Pinpoint the cell where the given text exists, returning its [x, y] midpoint coordinate. 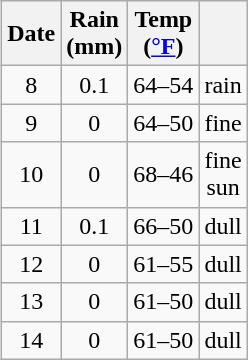
64–50 [164, 123]
Rain(mm) [94, 34]
13 [32, 302]
12 [32, 264]
finesun [223, 174]
rain [223, 85]
68–46 [164, 174]
Date [32, 34]
9 [32, 123]
Temp(°F) [164, 34]
10 [32, 174]
11 [32, 226]
64–54 [164, 85]
8 [32, 85]
14 [32, 340]
66–50 [164, 226]
fine [223, 123]
61–55 [164, 264]
